Return (x, y) of the center of cell containing provided text 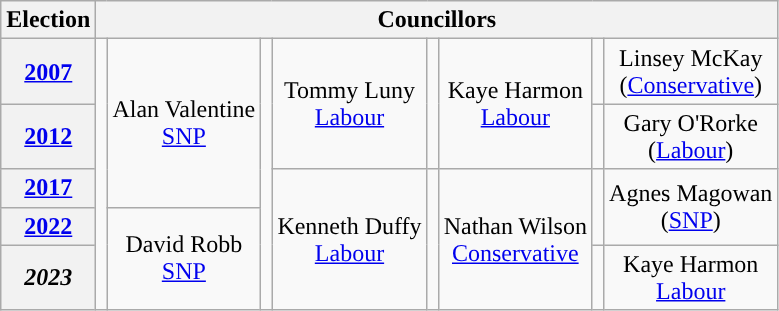
2007 (48, 72)
Kenneth DuffyLabour (350, 240)
Gary O'Rorke(Labour) (691, 136)
Agnes Magowan(SNP) (691, 207)
2012 (48, 136)
2023 (48, 278)
2017 (48, 188)
Alan ValentineSNP (184, 123)
Election (48, 20)
Linsey McKay(Conservative) (691, 72)
Councillors (437, 20)
2022 (48, 226)
Nathan WilsonConservative (515, 240)
David RobbSNP (184, 258)
Tommy LunyLabour (350, 104)
